Provide the (X, Y) coordinate of the cell's center where the given text is located.  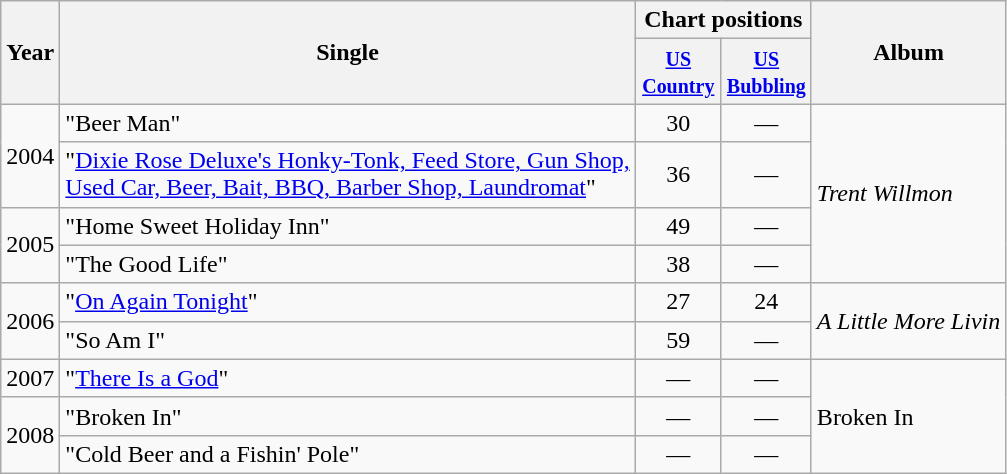
US Country (678, 72)
"Home Sweet Holiday Inn" (348, 226)
Year (30, 52)
2006 (30, 321)
2004 (30, 156)
"So Am I" (348, 340)
"Dixie Rose Deluxe's Honky-Tonk, Feed Store, Gun Shop,Used Car, Beer, Bait, BBQ, Barber Shop, Laundromat" (348, 174)
49 (678, 226)
Album (908, 52)
2007 (30, 378)
Trent Willmon (908, 194)
Single (348, 52)
A Little More Livin (908, 321)
"Broken In" (348, 416)
"There Is a God" (348, 378)
"On Again Tonight" (348, 302)
2008 (30, 435)
30 (678, 123)
Chart positions (723, 20)
59 (678, 340)
Broken In (908, 416)
2005 (30, 245)
US Bubbling (766, 72)
36 (678, 174)
"Beer Man" (348, 123)
38 (678, 264)
"The Good Life" (348, 264)
24 (766, 302)
"Cold Beer and a Fishin' Pole" (348, 454)
27 (678, 302)
